Identify which cell holds the provided text, then report its (x, y) central coordinate. 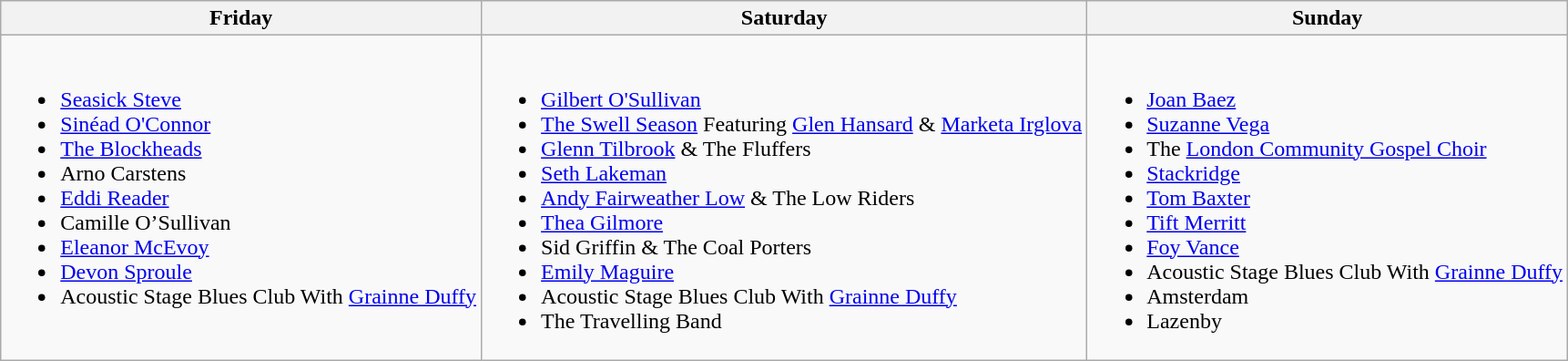
Friday (241, 18)
Saturday (785, 18)
Sunday (1328, 18)
